Return (x, y) of the center of cell containing provided text 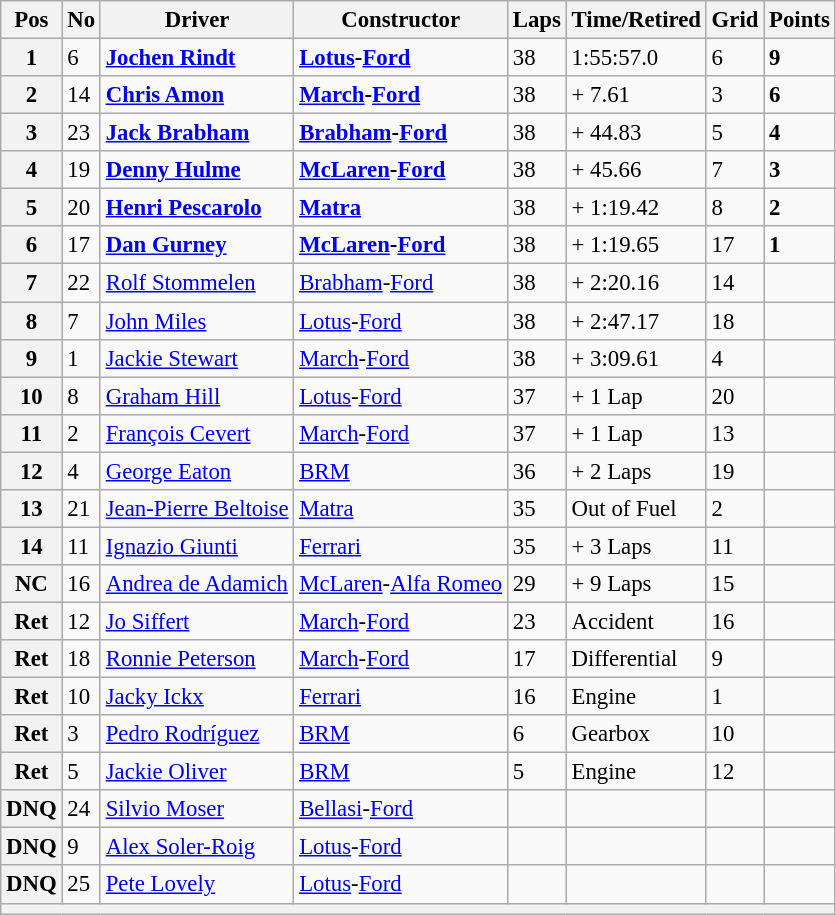
Gearbox (636, 734)
+ 9 Laps (636, 584)
+ 3:09.61 (636, 358)
Time/Retired (636, 20)
Driver (196, 20)
Out of Fuel (636, 509)
NC (32, 584)
+ 2:47.17 (636, 321)
29 (536, 584)
Pedro Rodríguez (196, 734)
François Cevert (196, 433)
Pos (32, 20)
21 (81, 509)
Andrea de Adamich (196, 584)
1:55:57.0 (636, 58)
24 (81, 809)
Bellasi-Ford (401, 809)
George Eaton (196, 471)
Jean-Pierre Beltoise (196, 509)
McLaren-Alfa Romeo (401, 584)
+ 1:19.65 (636, 245)
Denny Hulme (196, 170)
Jochen Rindt (196, 58)
25 (81, 885)
Rolf Stommelen (196, 283)
Alex Soler-Roig (196, 847)
Ronnie Peterson (196, 659)
36 (536, 471)
Jackie Oliver (196, 772)
+ 45.66 (636, 170)
15 (734, 584)
22 (81, 283)
Jackie Stewart (196, 358)
No (81, 20)
Points (800, 20)
+ 2 Laps (636, 471)
Jack Brabham (196, 133)
Grid (734, 20)
+ 1:19.42 (636, 208)
Accident (636, 621)
Constructor (401, 20)
Chris Amon (196, 95)
Differential (636, 659)
+ 44.83 (636, 133)
Graham Hill (196, 396)
+ 3 Laps (636, 546)
+ 7.61 (636, 95)
+ 2:20.16 (636, 283)
Henri Pescarolo (196, 208)
Silvio Moser (196, 809)
Pete Lovely (196, 885)
Jo Siffert (196, 621)
Laps (536, 20)
Ignazio Giunti (196, 546)
Jacky Ickx (196, 697)
John Miles (196, 321)
Dan Gurney (196, 245)
